Output the [X, Y] coordinate of the center of the cell containing the given text.  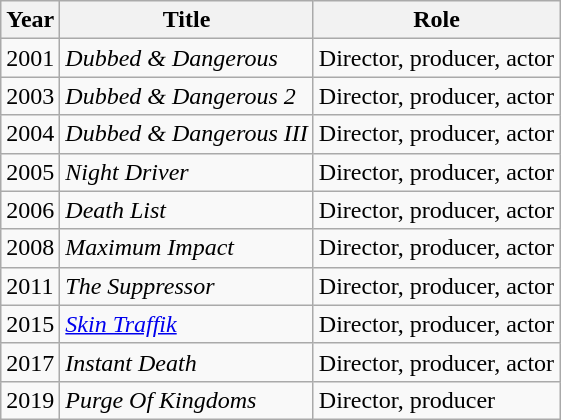
Instant Death [186, 362]
2011 [30, 286]
2015 [30, 324]
Skin Traffik [186, 324]
Title [186, 20]
Role [436, 20]
Year [30, 20]
2003 [30, 96]
Director, producer [436, 400]
2008 [30, 248]
2019 [30, 400]
Purge Of Kingdoms [186, 400]
Night Driver [186, 172]
2001 [30, 58]
2004 [30, 134]
2017 [30, 362]
2005 [30, 172]
2006 [30, 210]
The Suppressor [186, 286]
Death List [186, 210]
Dubbed & Dangerous III [186, 134]
Maximum Impact [186, 248]
Dubbed & Dangerous 2 [186, 96]
Dubbed & Dangerous [186, 58]
